Output the [x, y] coordinate of the center of the cell containing the given text.  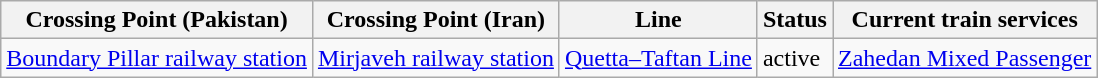
Current train services [964, 20]
Status [794, 20]
Mirjaveh railway station [436, 58]
Crossing Point (Pakistan) [157, 20]
Line [658, 20]
Zahedan Mixed Passenger [964, 58]
active [794, 58]
Crossing Point (Iran) [436, 20]
Boundary Pillar railway station [157, 58]
Quetta–Taftan Line [658, 58]
